For the text-containing cell, return its midpoint in [X, Y] coordinate format. 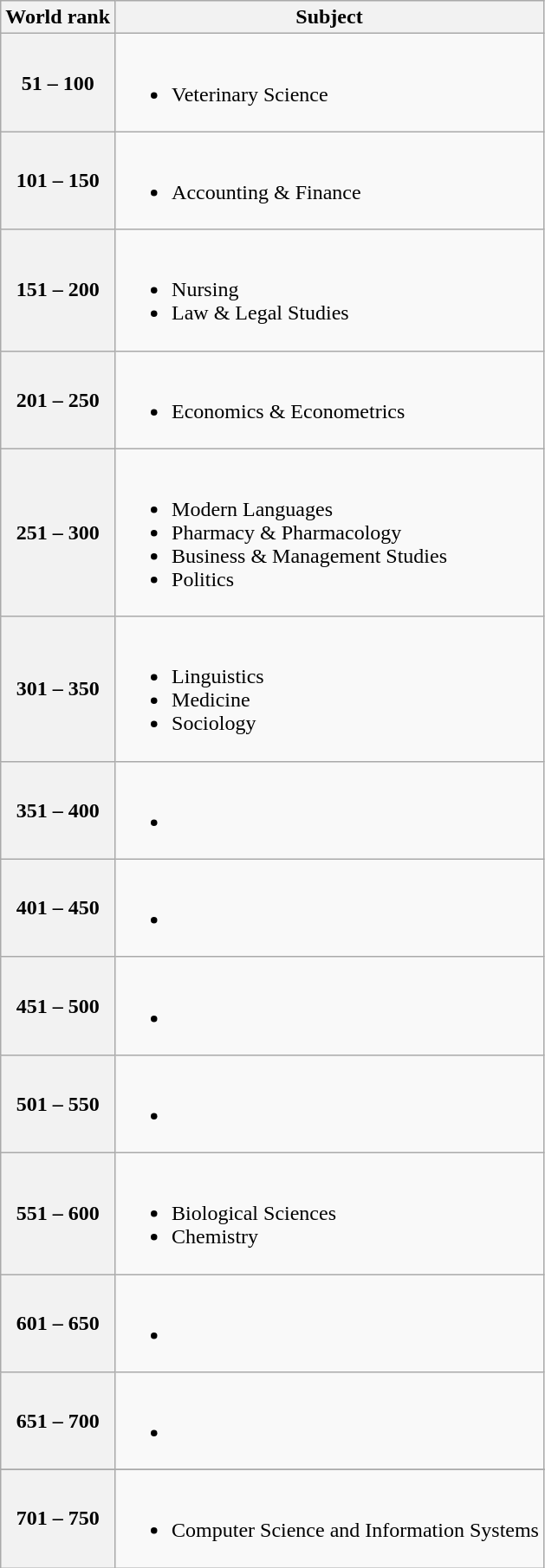
351 – 400 [58, 810]
501 – 550 [58, 1103]
Accounting & Finance [329, 180]
401 – 450 [58, 907]
Biological SciencesChemistry [329, 1213]
Veterinary Science [329, 83]
Economics & Econometrics [329, 400]
251 – 300 [58, 532]
51 – 100 [58, 83]
Computer Science and Information Systems [329, 1519]
551 – 600 [58, 1213]
Subject [329, 17]
Modern LanguagesPharmacy & PharmacologyBusiness & Management StudiesPolitics [329, 532]
LinguisticsMedicineSociology [329, 689]
101 – 150 [58, 180]
451 – 500 [58, 1006]
651 – 700 [58, 1422]
601 – 650 [58, 1323]
NursingLaw & Legal Studies [329, 290]
201 – 250 [58, 400]
151 – 200 [58, 290]
301 – 350 [58, 689]
701 – 750 [58, 1519]
World rank [58, 17]
